From the cell containing the given text, extract its center point as [x, y] coordinate. 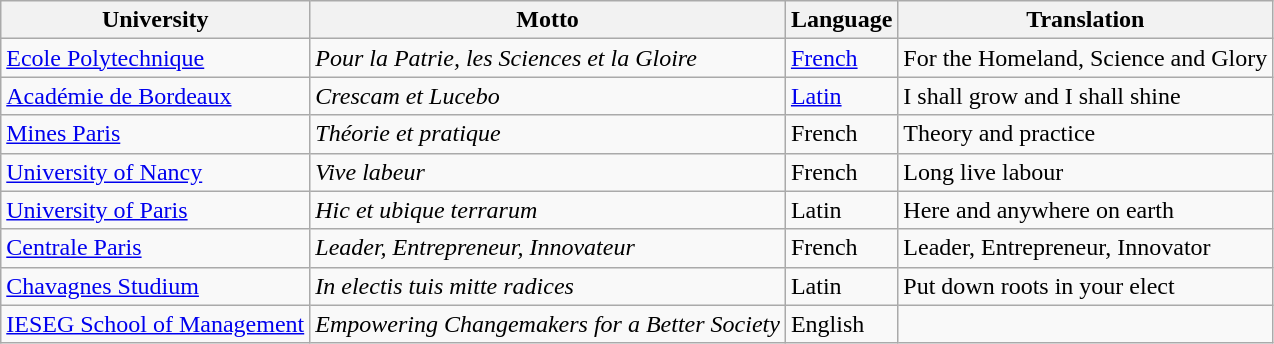
Vive labeur [548, 172]
Language [841, 20]
Motto [548, 20]
Theory and practice [1086, 134]
Leader, Entrepreneur, Innovator [1086, 248]
Ecole Polytechnique [156, 58]
Centrale Paris [156, 248]
IESEG School of Management [156, 324]
In electis tuis mitte radices [548, 286]
Here and anywhere on earth [1086, 210]
Empowering Changemakers for a Better Society [548, 324]
Translation [1086, 20]
Crescam et Lucebo [548, 96]
Put down roots in your elect [1086, 286]
Chavagnes Studium [156, 286]
Académie de Bordeaux [156, 96]
I shall grow and I shall shine [1086, 96]
University [156, 20]
University of Paris [156, 210]
Long live labour [1086, 172]
For the Homeland, Science and Glory [1086, 58]
Pour la Patrie, les Sciences et la Gloire [548, 58]
University of Nancy [156, 172]
Hic et ubique terrarum [548, 210]
Théorie et pratique [548, 134]
Mines Paris [156, 134]
English [841, 324]
Leader, Entrepreneur, Innovateur [548, 248]
